Search for the cell housing the specified text and yield its (X, Y) center coordinate. 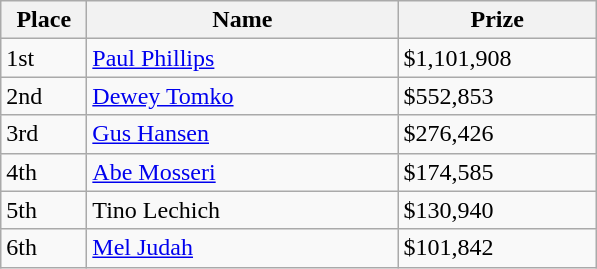
$1,101,908 (498, 58)
Tino Lechich (242, 210)
Dewey Tomko (242, 96)
$276,426 (498, 134)
Abe Mosseri (242, 172)
Gus Hansen (242, 134)
$101,842 (498, 248)
6th (44, 248)
Mel Judah (242, 248)
3rd (44, 134)
5th (44, 210)
$174,585 (498, 172)
$552,853 (498, 96)
1st (44, 58)
$130,940 (498, 210)
2nd (44, 96)
Prize (498, 20)
4th (44, 172)
Place (44, 20)
Paul Phillips (242, 58)
Name (242, 20)
